Scan for the cell matching the given text and deliver its [x, y] coordinate at center. 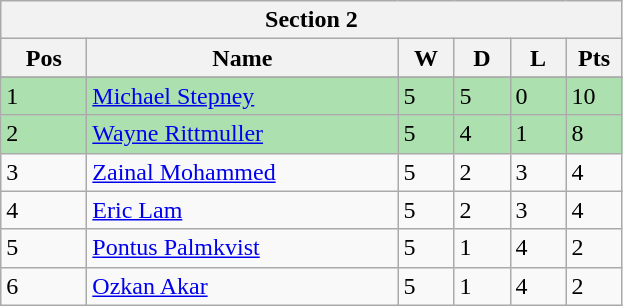
8 [594, 134]
Michael Stepney [242, 96]
0 [538, 96]
D [482, 58]
Pos [44, 58]
Pontus Palmkvist [242, 248]
10 [594, 96]
6 [44, 286]
Section 2 [312, 20]
Eric Lam [242, 210]
L [538, 58]
Name [242, 58]
Zainal Mohammed [242, 172]
Pts [594, 58]
Wayne Rittmuller [242, 134]
W [426, 58]
Ozkan Akar [242, 286]
